Search for the cell housing the specified text and yield its (x, y) center coordinate. 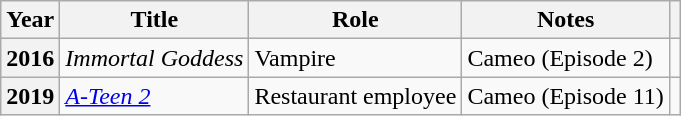
Cameo (Episode 11) (566, 96)
Cameo (Episode 2) (566, 58)
Restaurant employee (356, 96)
2019 (30, 96)
Notes (566, 20)
A-Teen 2 (154, 96)
Vampire (356, 58)
2016 (30, 58)
Title (154, 20)
Year (30, 20)
Role (356, 20)
Immortal Goddess (154, 58)
